Extract the [x, y] coordinate from the center of the cell holding the provided text.  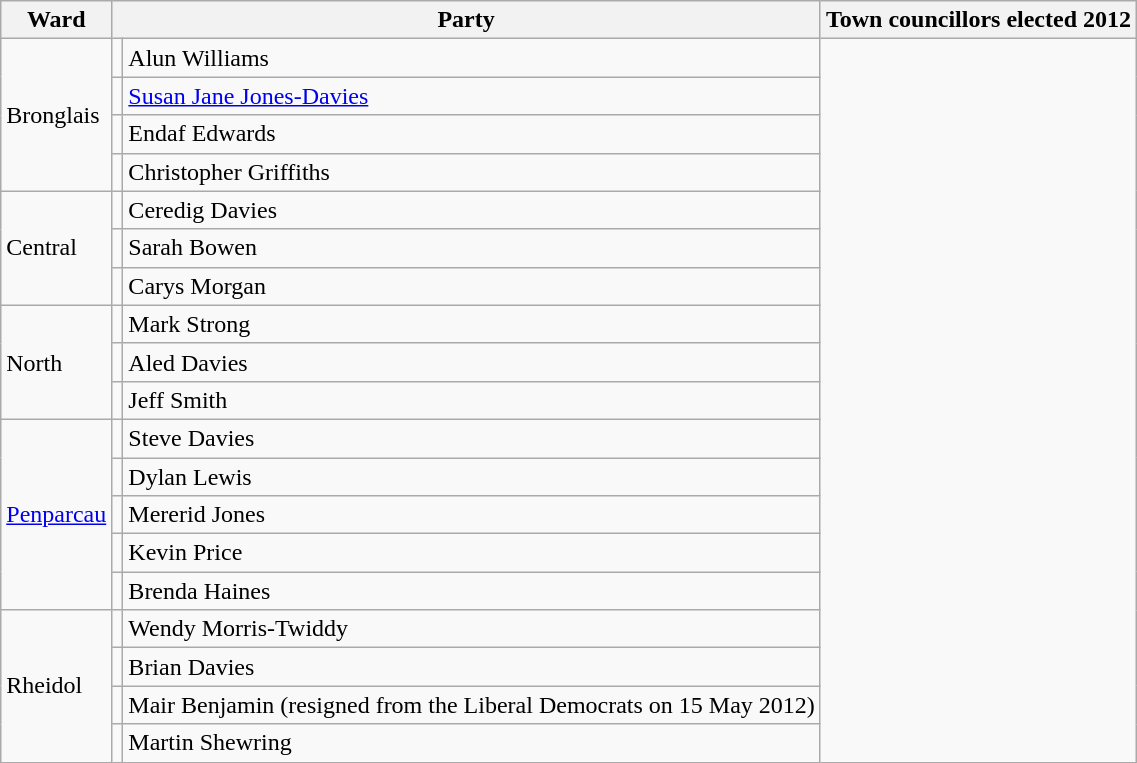
Aled Davies [472, 362]
North [56, 362]
Dylan Lewis [472, 477]
Brenda Haines [472, 591]
Mark Strong [472, 324]
Alun Williams [472, 58]
Party [466, 20]
Town councillors elected 2012 [978, 20]
Penparcau [56, 514]
Bronglais [56, 115]
Carys Morgan [472, 286]
Susan Jane Jones-Davies [472, 96]
Rheidol [56, 686]
Kevin Price [472, 553]
Central [56, 248]
Christopher Griffiths [472, 172]
Jeff Smith [472, 400]
Steve Davies [472, 438]
Martin Shewring [472, 743]
Ward [56, 20]
Mair Benjamin (resigned from the Liberal Democrats on 15 May 2012) [472, 705]
Mererid Jones [472, 515]
Brian Davies [472, 667]
Endaf Edwards [472, 134]
Ceredig Davies [472, 210]
Wendy Morris-Twiddy [472, 629]
Sarah Bowen [472, 248]
